For the text-containing cell, return its midpoint in [X, Y] coordinate format. 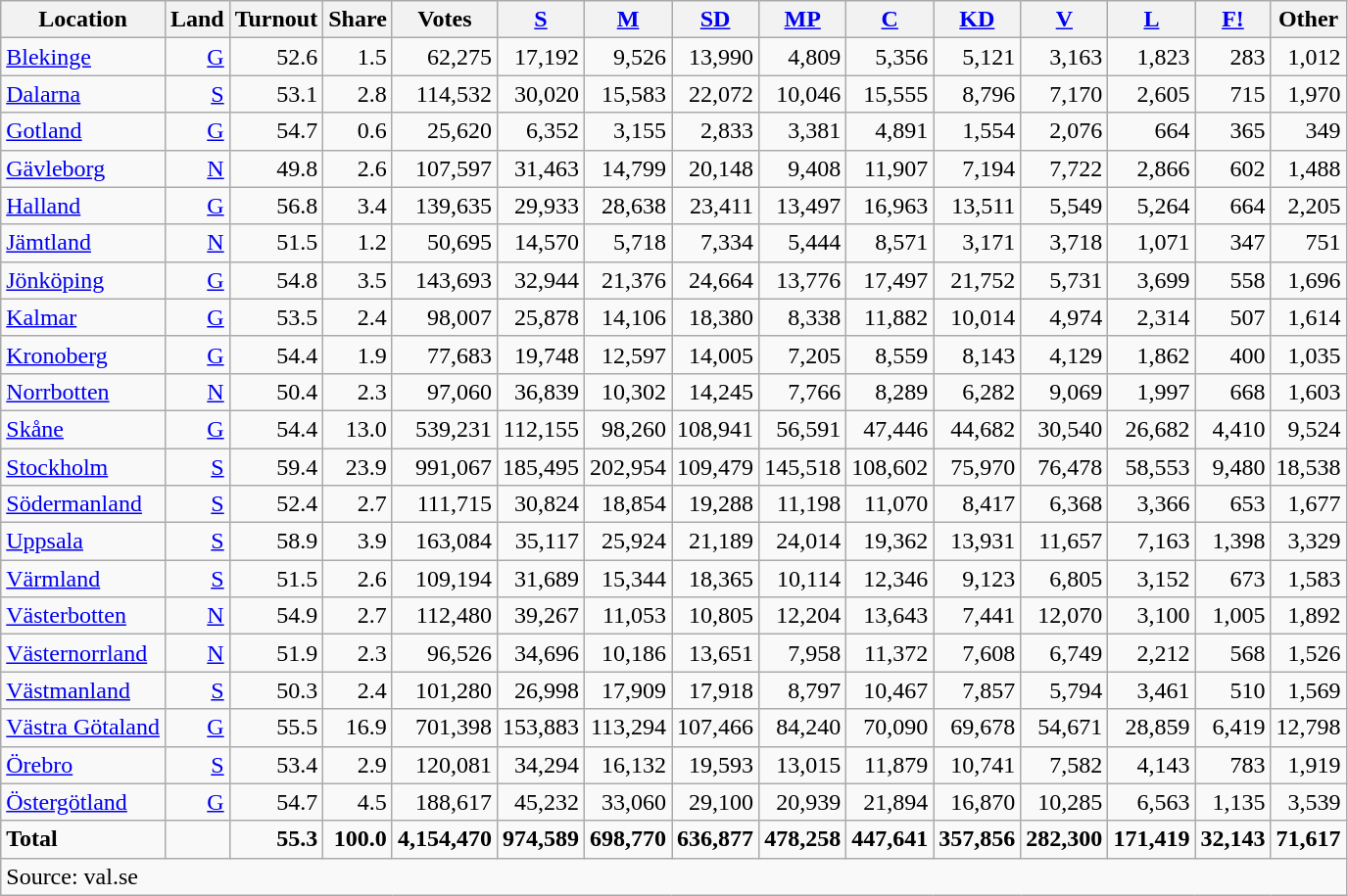
24,664 [715, 280]
C [890, 20]
11,907 [890, 168]
32,944 [541, 280]
13,776 [803, 280]
8,796 [978, 94]
Total [83, 839]
3,100 [1152, 616]
15,583 [629, 94]
53.5 [276, 317]
1,892 [1309, 616]
Blekinge [83, 57]
75,970 [978, 467]
30,824 [541, 504]
6,419 [1232, 728]
108,602 [890, 467]
1,823 [1152, 57]
4,129 [1064, 354]
13,931 [978, 542]
400 [1232, 354]
6,805 [1064, 579]
539,231 [445, 429]
12,204 [803, 616]
507 [1232, 317]
100.0 [359, 839]
3,155 [629, 131]
45,232 [541, 802]
347 [1232, 243]
47,446 [890, 429]
11,372 [890, 653]
30,020 [541, 94]
7,170 [1064, 94]
4,974 [1064, 317]
53.1 [276, 94]
54.8 [276, 280]
33,060 [629, 802]
24,014 [803, 542]
602 [1232, 168]
1,696 [1309, 280]
21,376 [629, 280]
13,015 [803, 765]
1,071 [1152, 243]
8,338 [803, 317]
Västra Götaland [83, 728]
25,620 [445, 131]
16,870 [978, 802]
3,329 [1309, 542]
715 [1232, 94]
10,467 [890, 690]
Share [359, 20]
5,444 [803, 243]
558 [1232, 280]
701,398 [445, 728]
153,883 [541, 728]
50.3 [276, 690]
9,069 [1064, 392]
21,189 [715, 542]
7,582 [1064, 765]
9,123 [978, 579]
19,362 [890, 542]
5,794 [1064, 690]
Other [1309, 20]
6,352 [541, 131]
698,770 [629, 839]
109,194 [445, 579]
11,053 [629, 616]
1,005 [1232, 616]
3,461 [1152, 690]
34,294 [541, 765]
Jämtland [83, 243]
28,859 [1152, 728]
783 [1232, 765]
4,410 [1232, 429]
Gävleborg [83, 168]
Kalmar [83, 317]
1,997 [1152, 392]
1,603 [1309, 392]
282,300 [1064, 839]
KD [978, 20]
50.4 [276, 392]
V [1064, 20]
28,638 [629, 206]
Dalarna [83, 94]
16.9 [359, 728]
29,933 [541, 206]
20,148 [715, 168]
991,067 [445, 467]
9,480 [1232, 467]
7,857 [978, 690]
84,240 [803, 728]
653 [1232, 504]
15,344 [629, 579]
185,495 [541, 467]
F! [1232, 20]
18,380 [715, 317]
13,511 [978, 206]
1,398 [1232, 542]
113,294 [629, 728]
14,106 [629, 317]
6,563 [1152, 802]
13,497 [803, 206]
5,121 [978, 57]
4,154,470 [445, 839]
4.5 [359, 802]
31,463 [541, 168]
55.3 [276, 839]
L [1152, 20]
Land [197, 20]
Source: val.se [674, 876]
96,526 [445, 653]
17,192 [541, 57]
7,608 [978, 653]
Votes [445, 20]
31,689 [541, 579]
Västernorrland [83, 653]
56,591 [803, 429]
12,070 [1064, 616]
14,570 [541, 243]
6,368 [1064, 504]
673 [1232, 579]
447,641 [890, 839]
18,854 [629, 504]
7,958 [803, 653]
6,749 [1064, 653]
974,589 [541, 839]
283 [1232, 57]
2,212 [1152, 653]
3.5 [359, 280]
Östergötland [83, 802]
56.8 [276, 206]
17,918 [715, 690]
1.2 [359, 243]
23.9 [359, 467]
Norrbotten [83, 392]
108,941 [715, 429]
34,696 [541, 653]
53.4 [276, 765]
4,809 [803, 57]
20,939 [803, 802]
8,289 [890, 392]
7,205 [803, 354]
19,748 [541, 354]
3,381 [803, 131]
143,693 [445, 280]
3,699 [1152, 280]
10,114 [803, 579]
18,365 [715, 579]
10,186 [629, 653]
188,617 [445, 802]
30,540 [1064, 429]
751 [1309, 243]
5,264 [1152, 206]
145,518 [803, 467]
Skåne [83, 429]
5,356 [890, 57]
17,497 [890, 280]
Örebro [83, 765]
69,678 [978, 728]
26,998 [541, 690]
9,524 [1309, 429]
76,478 [1064, 467]
29,100 [715, 802]
M [629, 20]
1,970 [1309, 94]
11,879 [890, 765]
13,643 [890, 616]
62,275 [445, 57]
3,152 [1152, 579]
58,553 [1152, 467]
14,245 [715, 392]
Västmanland [83, 690]
357,856 [978, 839]
58.9 [276, 542]
8,571 [890, 243]
3,366 [1152, 504]
Jönköping [83, 280]
6,282 [978, 392]
13,990 [715, 57]
202,954 [629, 467]
2,605 [1152, 94]
36,839 [541, 392]
14,005 [715, 354]
17,909 [629, 690]
11,657 [1064, 542]
139,635 [445, 206]
9,408 [803, 168]
5,549 [1064, 206]
SD [715, 20]
55.5 [276, 728]
23,411 [715, 206]
Gotland [83, 131]
77,683 [445, 354]
10,285 [1064, 802]
14,799 [629, 168]
Uppsala [83, 542]
7,766 [803, 392]
365 [1232, 131]
2,314 [1152, 317]
2,076 [1064, 131]
114,532 [445, 94]
Turnout [276, 20]
52.6 [276, 57]
21,752 [978, 280]
7,441 [978, 616]
1,012 [1309, 57]
Kronoberg [83, 354]
Södermanland [83, 504]
3,171 [978, 243]
16,132 [629, 765]
10,741 [978, 765]
1,569 [1309, 690]
32,143 [1232, 839]
1.9 [359, 354]
7,194 [978, 168]
4,891 [890, 131]
7,722 [1064, 168]
3,163 [1064, 57]
49.8 [276, 168]
11,198 [803, 504]
1,554 [978, 131]
2,866 [1152, 168]
1,677 [1309, 504]
Västerbotten [83, 616]
59.4 [276, 467]
12,798 [1309, 728]
7,163 [1152, 542]
39,267 [541, 616]
15,555 [890, 94]
10,014 [978, 317]
25,924 [629, 542]
13,651 [715, 653]
163,084 [445, 542]
1,488 [1309, 168]
12,346 [890, 579]
12,597 [629, 354]
8,797 [803, 690]
112,480 [445, 616]
MP [803, 20]
51.9 [276, 653]
50,695 [445, 243]
3,539 [1309, 802]
9,526 [629, 57]
1,919 [1309, 765]
11,882 [890, 317]
5,731 [1064, 280]
1,583 [1309, 579]
5,718 [629, 243]
8,559 [890, 354]
11,070 [890, 504]
171,419 [1152, 839]
510 [1232, 690]
10,805 [715, 616]
19,288 [715, 504]
Halland [83, 206]
349 [1309, 131]
1,035 [1309, 354]
120,081 [445, 765]
54.9 [276, 616]
478,258 [803, 839]
0.6 [359, 131]
35,117 [541, 542]
111,715 [445, 504]
Location [83, 20]
54,671 [1064, 728]
70,090 [890, 728]
19,593 [715, 765]
107,597 [445, 168]
2,833 [715, 131]
22,072 [715, 94]
18,538 [1309, 467]
10,046 [803, 94]
98,007 [445, 317]
52.4 [276, 504]
101,280 [445, 690]
26,682 [1152, 429]
13.0 [359, 429]
568 [1232, 653]
3.4 [359, 206]
1,862 [1152, 354]
1,614 [1309, 317]
10,302 [629, 392]
25,878 [541, 317]
2.8 [359, 94]
Värmland [83, 579]
4,143 [1152, 765]
3,718 [1064, 243]
98,260 [629, 429]
97,060 [445, 392]
71,617 [1309, 839]
7,334 [715, 243]
Stockholm [83, 467]
109,479 [715, 467]
668 [1232, 392]
107,466 [715, 728]
8,143 [978, 354]
16,963 [890, 206]
44,682 [978, 429]
3.9 [359, 542]
1.5 [359, 57]
2,205 [1309, 206]
21,894 [890, 802]
8,417 [978, 504]
636,877 [715, 839]
112,155 [541, 429]
1,135 [1232, 802]
1,526 [1309, 653]
2.9 [359, 765]
